Find where the given text appears and provide that cell's center as [x, y] coordinate. 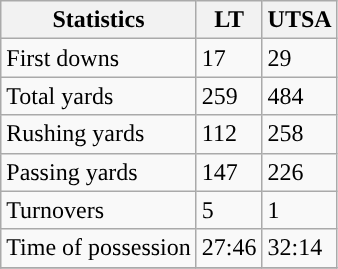
112 [229, 134]
First downs [99, 58]
5 [229, 210]
Turnovers [99, 210]
Time of possession [99, 248]
27:46 [229, 248]
UTSA [300, 20]
17 [229, 58]
484 [300, 96]
Rushing yards [99, 134]
LT [229, 20]
29 [300, 58]
Total yards [99, 96]
258 [300, 134]
Statistics [99, 20]
Passing yards [99, 172]
1 [300, 210]
259 [229, 96]
226 [300, 172]
32:14 [300, 248]
147 [229, 172]
